Find where the given text appears and provide that cell's center as (X, Y) coordinate. 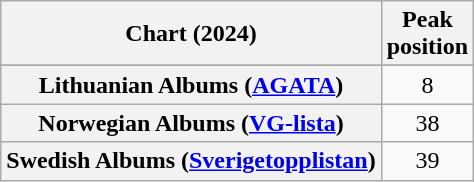
Swedish Albums (Sverigetopplistan) (191, 161)
8 (427, 85)
Peakposition (427, 34)
Chart (2024) (191, 34)
Lithuanian Albums (AGATA) (191, 85)
Norwegian Albums (VG-lista) (191, 123)
39 (427, 161)
38 (427, 123)
